Capture the cell that displays the provided text and extract its [X, Y] central coordinate. 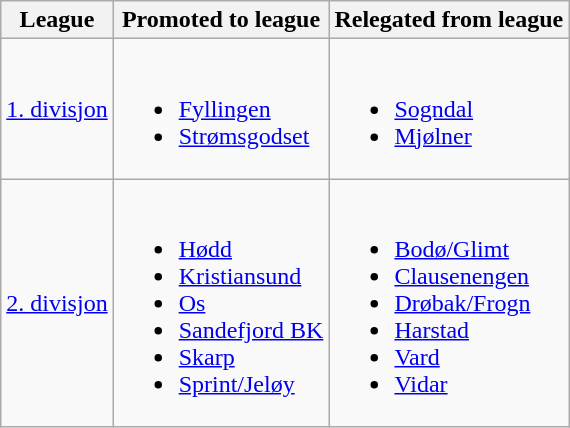
SogndalMjølner [449, 109]
1. divisjon [57, 109]
League [57, 20]
HøddKristiansundOsSandefjord BKSkarpSprint/Jeløy [221, 303]
FyllingenStrømsgodset [221, 109]
Bodø/GlimtClausenengenDrøbak/FrognHarstadVardVidar [449, 303]
Relegated from league [449, 20]
Promoted to league [221, 20]
2. divisjon [57, 303]
